Determine the [x, y] coordinate at the center of the cell enclosing the given text.  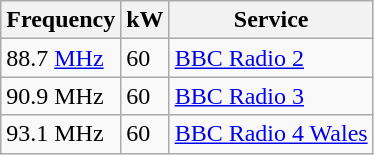
Frequency [61, 20]
93.1 MHz [61, 134]
BBC Radio 2 [271, 58]
Service [271, 20]
88.7 MHz [61, 58]
BBC Radio 4 Wales [271, 134]
BBC Radio 3 [271, 96]
90.9 MHz [61, 96]
kW [145, 20]
